For the text-containing cell, return its midpoint in [x, y] coordinate format. 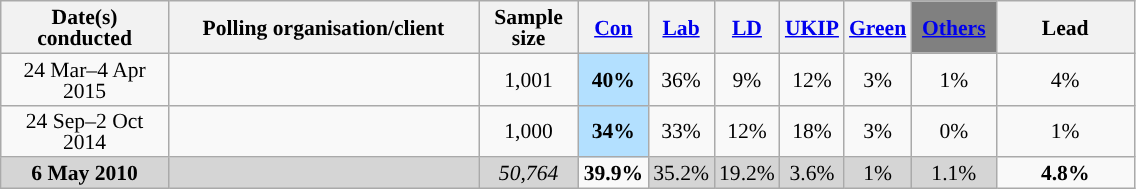
24 Mar–4 Apr 2015 [85, 79]
LD [747, 27]
Lead [1065, 27]
Lab [681, 27]
1.1% [954, 174]
3.6% [812, 174]
34% [614, 131]
36% [681, 79]
UKIP [812, 27]
40% [614, 79]
39.9% [614, 174]
19.2% [747, 174]
1,001 [528, 79]
9% [747, 79]
Sample size [528, 27]
1,000 [528, 131]
Con [614, 27]
0% [954, 131]
33% [681, 131]
Polling organisation/client [323, 27]
Date(s)conducted [85, 27]
35.2% [681, 174]
4% [1065, 79]
24 Sep–2 Oct 2014 [85, 131]
18% [812, 131]
4.8% [1065, 174]
Others [954, 27]
Green [878, 27]
50,764 [528, 174]
6 May 2010 [85, 174]
